Extract the [X, Y] coordinate from the center of the cell holding the provided text.  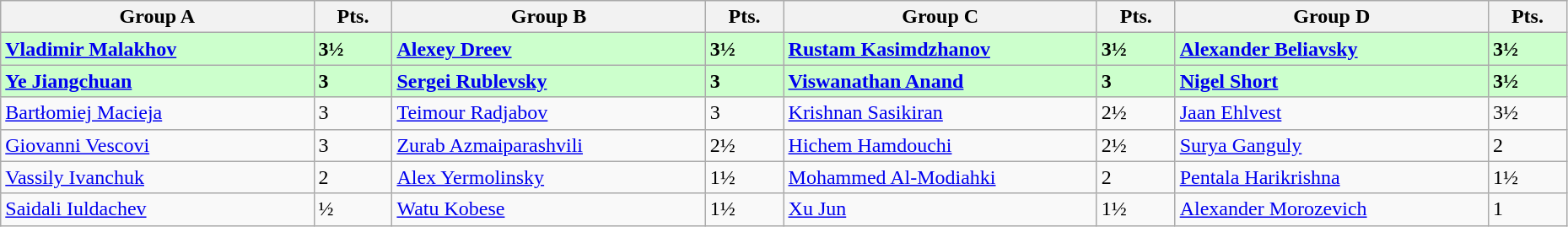
Alexey Dreev [548, 49]
½ [353, 209]
Saidali Iuldachev [157, 209]
1 [1527, 209]
Xu Jun [940, 209]
Vassily Ivanchuk [157, 177]
Pentala Harikrishna [1331, 177]
Hichem Hamdouchi [940, 145]
Group B [548, 17]
Alex Yermolinsky [548, 177]
Group D [1331, 17]
Bartłomiej Macieja [157, 113]
Alexander Beliavsky [1331, 49]
Viswanathan Anand [940, 81]
Ye Jiangchuan [157, 81]
Rustam Kasimdzhanov [940, 49]
Jaan Ehlvest [1331, 113]
Krishnan Sasikiran [940, 113]
Vladimir Malakhov [157, 49]
Surya Ganguly [1331, 145]
Nigel Short [1331, 81]
Group C [940, 17]
Group A [157, 17]
Alexander Morozevich [1331, 209]
Sergei Rublevsky [548, 81]
Giovanni Vescovi [157, 145]
Watu Kobese [548, 209]
Teimour Radjabov [548, 113]
Zurab Azmaiparashvili [548, 145]
Mohammed Al-Modiahki [940, 177]
